Capture the cell that displays the provided text and extract its (X, Y) central coordinate. 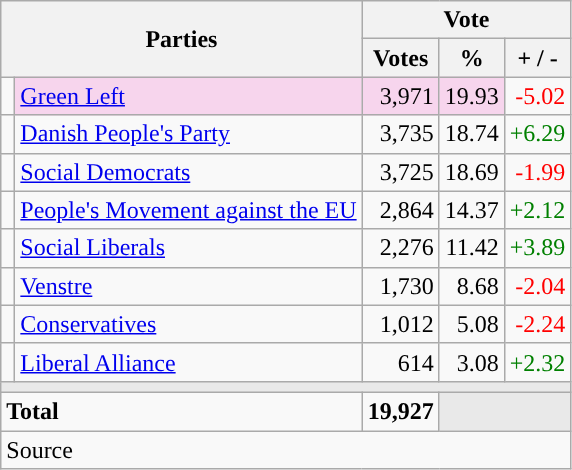
Votes (400, 58)
18.69 (472, 172)
1,012 (400, 324)
+3.89 (538, 248)
3,725 (400, 172)
Vote (466, 20)
Source (286, 449)
People's Movement against the EU (188, 210)
11.42 (472, 248)
19.93 (472, 96)
+2.12 (538, 210)
2,864 (400, 210)
18.74 (472, 134)
-2.24 (538, 324)
Social Democrats (188, 172)
5.08 (472, 324)
Liberal Alliance (188, 362)
Total (182, 411)
3,735 (400, 134)
8.68 (472, 286)
14.37 (472, 210)
+6.29 (538, 134)
Venstre (188, 286)
3,971 (400, 96)
19,927 (400, 411)
Parties (182, 39)
% (472, 58)
+ / - (538, 58)
614 (400, 362)
-2.04 (538, 286)
Social Liberals (188, 248)
+2.32 (538, 362)
-1.99 (538, 172)
-5.02 (538, 96)
1,730 (400, 286)
Conservatives (188, 324)
2,276 (400, 248)
Green Left (188, 96)
3.08 (472, 362)
Danish People's Party (188, 134)
